Capture the cell that displays the provided text and extract its [x, y] central coordinate. 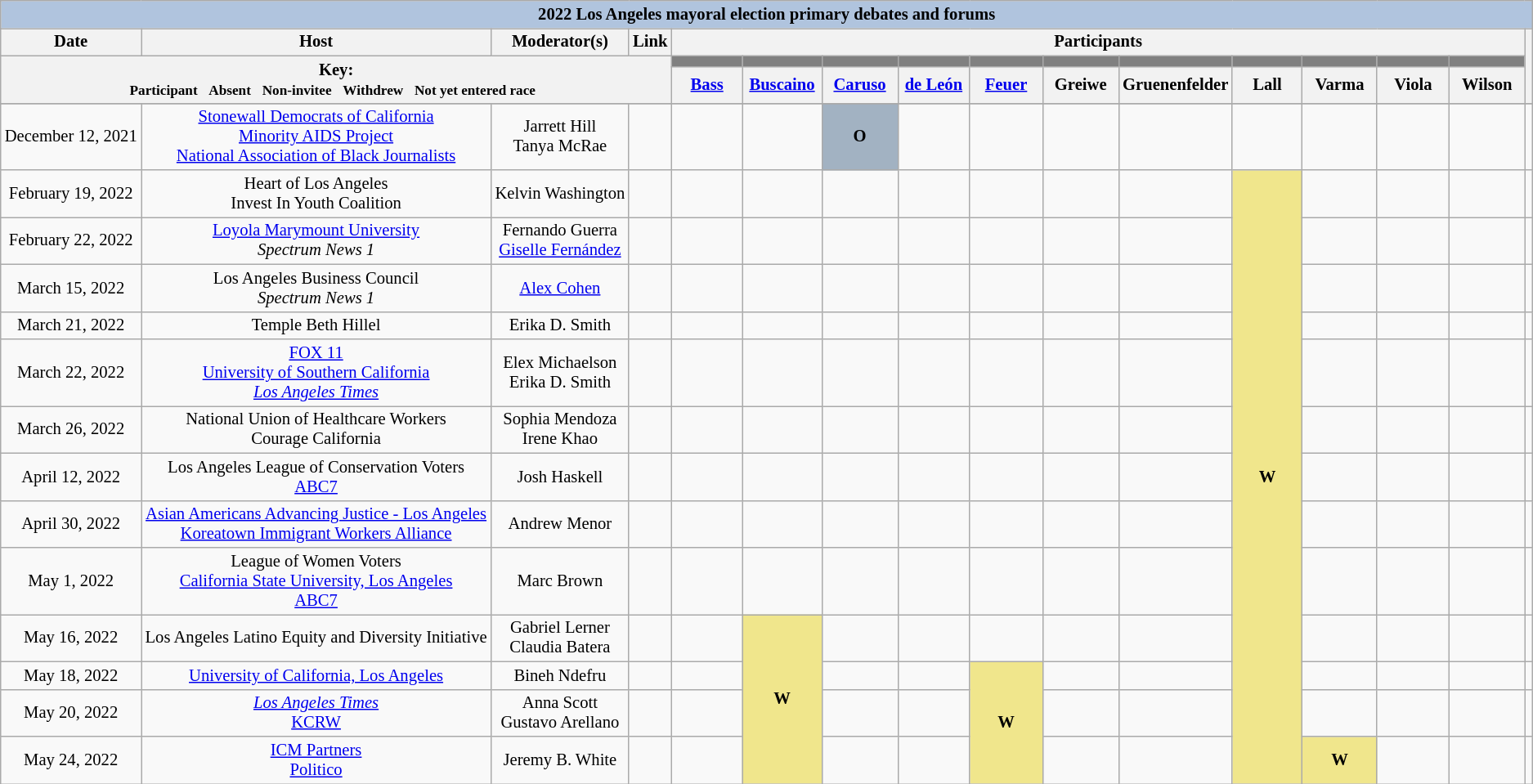
March 15, 2022 [71, 288]
Viola [1413, 85]
FOX 11 University of Southern California Los Angeles Times [316, 372]
Fernando Guerra Giselle Fernández [561, 240]
December 12, 2021 [71, 137]
Wilson [1487, 85]
Loyola Marymount University Spectrum News 1 [316, 240]
Los Angeles Business Council Spectrum News 1 [316, 288]
Sophia Mendoza Irene Khao [561, 429]
Andrew Menor [561, 524]
Temple Beth Hillel [316, 325]
Los Angeles Latino Equity and Diversity Initiative [316, 638]
May 20, 2022 [71, 713]
O [860, 137]
February 22, 2022 [71, 240]
Jeremy B. White [561, 759]
Bineh Ndefru [561, 675]
Marc Brown [561, 581]
Alex Cohen [561, 288]
Stonewall Democrats of California Minority AIDS Project National Association of Black Journalists [316, 137]
Buscaino [782, 85]
Link [650, 42]
League of Women Voters California State University, Los Angeles ABC7 [316, 581]
ICM Partners Politico [316, 759]
National Union of Healthcare Workers Courage California [316, 429]
Gabriel Lerner Claudia Batera [561, 638]
de León [934, 85]
Los Angeles League of Conservation Voters ABC7 [316, 477]
Participants [1097, 42]
March 21, 2022 [71, 325]
Bass [706, 85]
Moderator(s) [561, 42]
February 19, 2022 [71, 194]
Key: Participant Absent Non-invitee Withdrew Not yet entered race [337, 79]
Greiwe [1081, 85]
April 30, 2022 [71, 524]
Josh Haskell [561, 477]
March 22, 2022 [71, 372]
Heart of Los Angeles Invest In Youth Coalition [316, 194]
Date [71, 42]
May 1, 2022 [71, 581]
May 16, 2022 [71, 638]
Anna Scott Gustavo Arellano [561, 713]
Host [316, 42]
Feuer [1006, 85]
Elex Michaelson Erika D. Smith [561, 372]
March 26, 2022 [71, 429]
Los Angeles Times KCRW [316, 713]
Erika D. Smith [561, 325]
April 12, 2022 [71, 477]
May 18, 2022 [71, 675]
2022 Los Angeles mayoral election primary debates and forums [767, 14]
University of California, Los Angeles [316, 675]
Jarrett Hill Tanya McRae [561, 137]
Lall [1267, 85]
Asian Americans Advancing Justice - Los Angeles Koreatown Immigrant Workers Alliance [316, 524]
Gruenenfelder [1176, 85]
May 24, 2022 [71, 759]
Caruso [860, 85]
Varma [1340, 85]
Kelvin Washington [561, 194]
